Output the (x, y) coordinate of the center of the cell containing the given text.  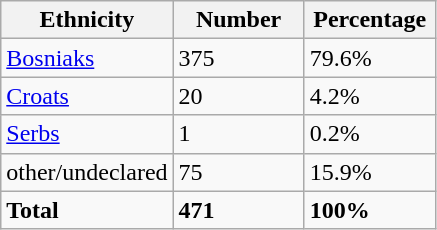
0.2% (370, 134)
4.2% (370, 96)
1 (238, 134)
20 (238, 96)
100% (370, 210)
75 (238, 172)
15.9% (370, 172)
other/undeclared (87, 172)
Total (87, 210)
79.6% (370, 58)
471 (238, 210)
Croats (87, 96)
Ethnicity (87, 20)
Percentage (370, 20)
Bosniaks (87, 58)
375 (238, 58)
Serbs (87, 134)
Number (238, 20)
